Provide the (X, Y) coordinate of the cell's center where the given text is located.  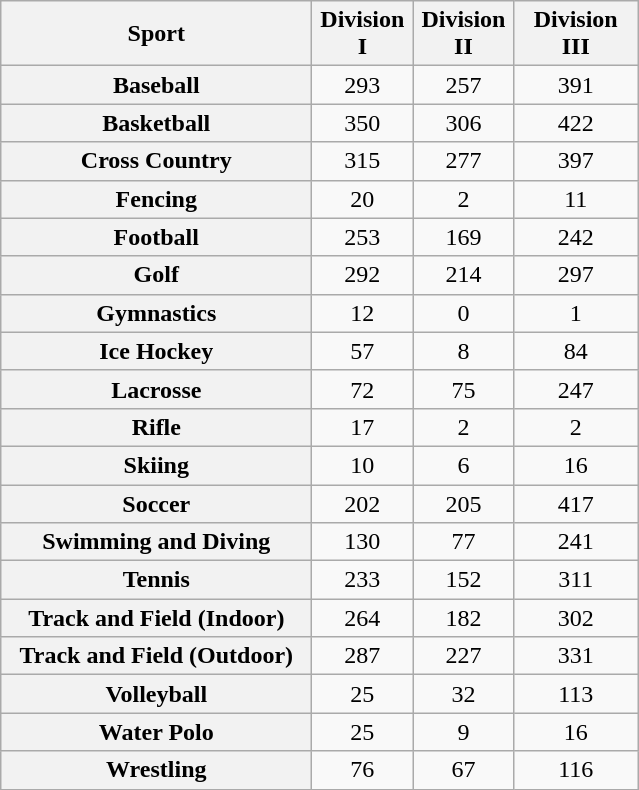
Tennis (156, 580)
205 (464, 503)
292 (362, 275)
Golf (156, 275)
Sport (156, 34)
Basketball (156, 123)
253 (362, 237)
Division I (362, 34)
Water Polo (156, 732)
6 (464, 465)
113 (576, 694)
76 (362, 770)
293 (362, 85)
Lacrosse (156, 389)
417 (576, 503)
214 (464, 275)
152 (464, 580)
8 (464, 351)
Fencing (156, 199)
257 (464, 85)
306 (464, 123)
287 (362, 656)
10 (362, 465)
227 (464, 656)
277 (464, 161)
Rifle (156, 427)
130 (362, 542)
0 (464, 313)
Track and Field (Indoor) (156, 618)
Track and Field (Outdoor) (156, 656)
Cross Country (156, 161)
182 (464, 618)
264 (362, 618)
1 (576, 313)
75 (464, 389)
17 (362, 427)
12 (362, 313)
202 (362, 503)
311 (576, 580)
Swimming and Diving (156, 542)
Football (156, 237)
297 (576, 275)
241 (576, 542)
169 (464, 237)
72 (362, 389)
422 (576, 123)
Gymnastics (156, 313)
57 (362, 351)
20 (362, 199)
315 (362, 161)
Ice Hockey (156, 351)
397 (576, 161)
11 (576, 199)
247 (576, 389)
391 (576, 85)
67 (464, 770)
331 (576, 656)
Skiing (156, 465)
9 (464, 732)
242 (576, 237)
77 (464, 542)
Division III (576, 34)
302 (576, 618)
84 (576, 351)
32 (464, 694)
Wrestling (156, 770)
116 (576, 770)
350 (362, 123)
Baseball (156, 85)
Volleyball (156, 694)
233 (362, 580)
Soccer (156, 503)
Division II (464, 34)
